Pinpoint the cell where the given text exists, returning its (x, y) midpoint coordinate. 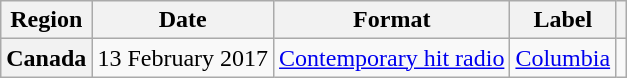
Region (46, 20)
Canada (46, 58)
Contemporary hit radio (392, 58)
Columbia (563, 58)
Format (392, 20)
Label (563, 20)
Date (183, 20)
13 February 2017 (183, 58)
